From the cell containing the given text, extract its center point as [X, Y] coordinate. 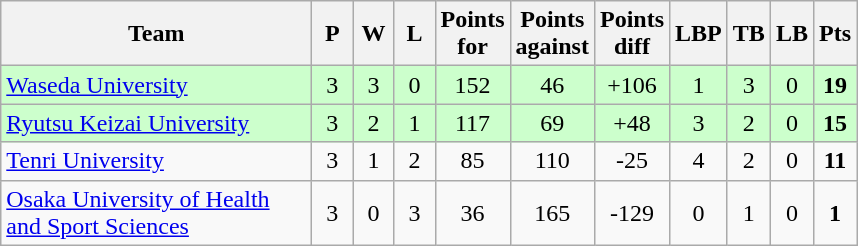
Points against [552, 34]
69 [552, 123]
46 [552, 85]
Pts [834, 34]
Ryutsu Keizai University [156, 123]
+106 [632, 85]
Team [156, 34]
11 [834, 161]
TB [748, 34]
36 [472, 212]
Points diff [632, 34]
LBP [699, 34]
LB [792, 34]
Tenri University [156, 161]
W [374, 34]
152 [472, 85]
+48 [632, 123]
4 [699, 161]
L [414, 34]
Waseda University [156, 85]
110 [552, 161]
P [332, 34]
85 [472, 161]
15 [834, 123]
-25 [632, 161]
165 [552, 212]
117 [472, 123]
-129 [632, 212]
Points for [472, 34]
19 [834, 85]
Osaka University of Health and Sport Sciences [156, 212]
